For the text-containing cell, return its midpoint in [x, y] coordinate format. 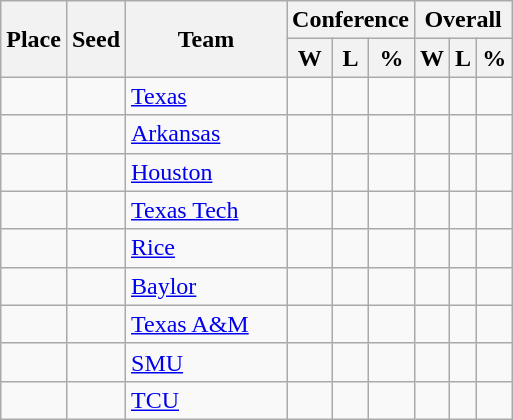
Texas Tech [206, 210]
Team [206, 39]
SMU [206, 362]
TCU [206, 400]
Overall [462, 20]
Baylor [206, 286]
Arkansas [206, 134]
Texas A&M [206, 324]
Place [34, 39]
Rice [206, 248]
Texas [206, 96]
Conference [351, 20]
Houston [206, 172]
Seed [96, 39]
